Detect which cell encompasses the target text, then output its (X, Y) center coordinate. 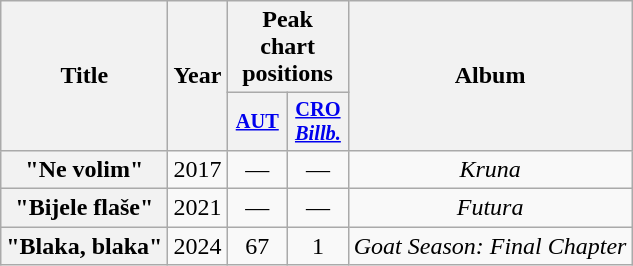
Album (490, 76)
"Ne volim" (84, 169)
Peak chart positions (288, 47)
Futura (490, 208)
2021 (198, 208)
Kruna (490, 169)
AUT (258, 122)
67 (258, 246)
"Bijele flaše" (84, 208)
2017 (198, 169)
2024 (198, 246)
CROBillb. (318, 122)
Year (198, 76)
Goat Season: Final Chapter (490, 246)
1 (318, 246)
"Blaka, blaka" (84, 246)
Title (84, 76)
